Output the (x, y) coordinate of the center of the cell containing the given text.  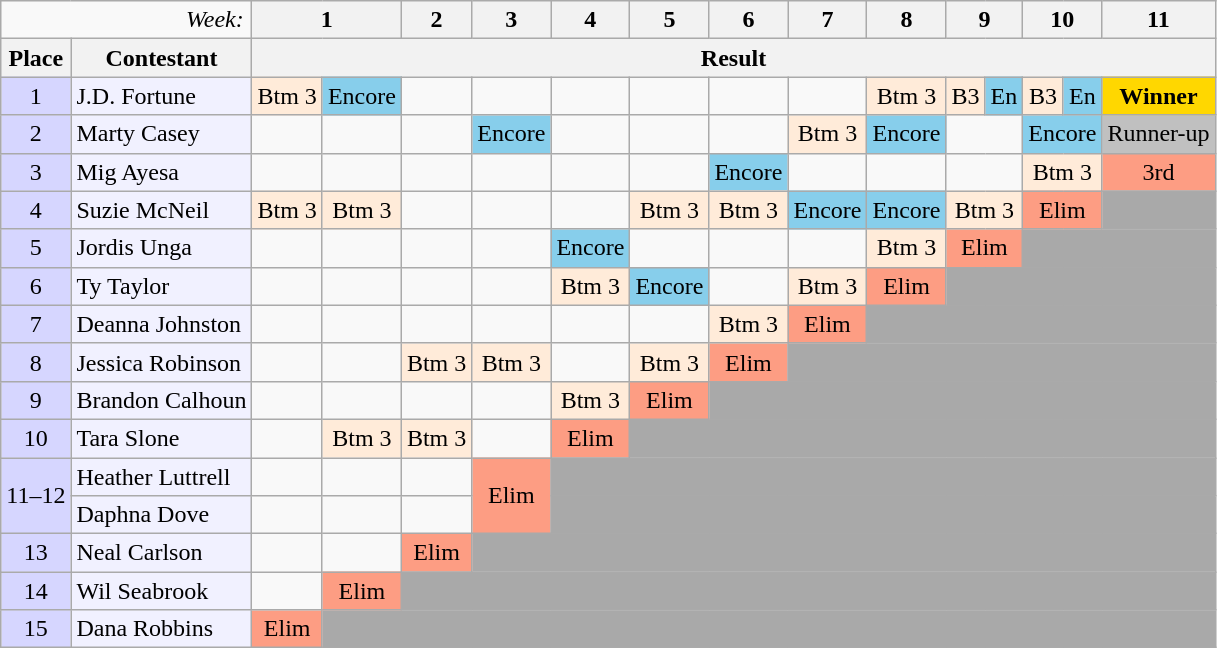
Jordis Unga (162, 248)
Mig Ayesa (162, 172)
Winner (1158, 96)
Marty Casey (162, 134)
Deanna Johnston (162, 324)
Brandon Calhoun (162, 400)
Dana Robbins (162, 629)
Heather Luttrell (162, 477)
14 (36, 591)
13 (36, 553)
11 (1158, 20)
Daphna Dove (162, 515)
J.D. Fortune (162, 96)
Ty Taylor (162, 286)
Week: (126, 20)
Tara Slone (162, 438)
11–12 (36, 496)
3rd (1158, 172)
Runner-up (1158, 134)
Jessica Robinson (162, 362)
Suzie McNeil (162, 210)
Neal Carlson (162, 553)
Wil Seabrook (162, 591)
Result (734, 58)
15 (36, 629)
Place (36, 58)
Contestant (162, 58)
